From the cell containing the given text, extract its center point as (x, y) coordinate. 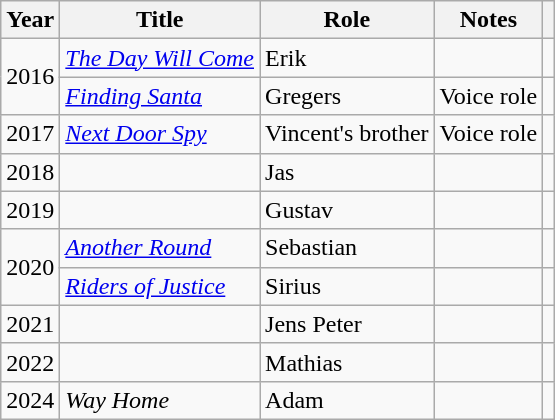
2016 (30, 77)
The Day Will Come (160, 58)
Next Door Spy (160, 134)
Sirius (348, 286)
Title (160, 20)
Sebastian (348, 248)
Vincent's brother (348, 134)
Way Home (160, 400)
Erik (348, 58)
2021 (30, 324)
2024 (30, 400)
Another Round (160, 248)
2020 (30, 267)
Gustav (348, 210)
Role (348, 20)
Adam (348, 400)
Year (30, 20)
Gregers (348, 96)
Jens Peter (348, 324)
Mathias (348, 362)
2017 (30, 134)
Riders of Justice (160, 286)
2019 (30, 210)
2018 (30, 172)
2022 (30, 362)
Notes (488, 20)
Jas (348, 172)
Finding Santa (160, 96)
